Search for the cell housing the specified text and yield its (X, Y) center coordinate. 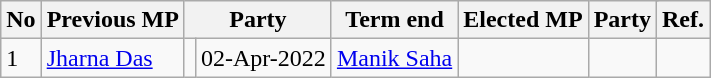
Elected MP (523, 20)
Term end (394, 20)
Jharna Das (112, 58)
No (21, 20)
Manik Saha (394, 58)
1 (21, 58)
Previous MP (112, 20)
02-Apr-2022 (263, 58)
Ref. (682, 20)
